Return the (x, y) coordinate for the center point of the cell that contains the specified text.  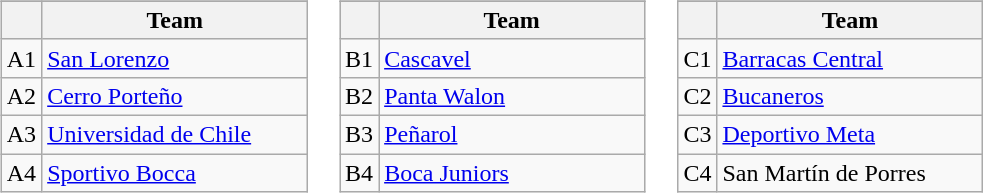
Bucaneros (850, 96)
Barracas Central (850, 58)
A1 (21, 58)
B4 (360, 173)
Panta Walon (512, 96)
C3 (698, 134)
Universidad de Chile (175, 134)
Sportivo Bocca (175, 173)
A2 (21, 96)
Boca Juniors (512, 173)
C2 (698, 96)
San Martín de Porres (850, 173)
Deportivo Meta (850, 134)
B3 (360, 134)
B1 (360, 58)
San Lorenzo (175, 58)
Peñarol (512, 134)
C1 (698, 58)
Cascavel (512, 58)
Cerro Porteño (175, 96)
A3 (21, 134)
C4 (698, 173)
B2 (360, 96)
A4 (21, 173)
